Return (X, Y) of the center of cell containing provided text 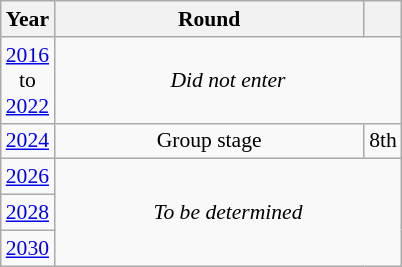
2016to2022 (28, 80)
Year (28, 19)
Round (209, 19)
2030 (28, 248)
2024 (28, 141)
8th (383, 141)
2026 (28, 177)
Did not enter (228, 80)
To be determined (228, 212)
Group stage (209, 141)
2028 (28, 213)
